Locate the cell with the specified text and output its [x, y] center coordinate. 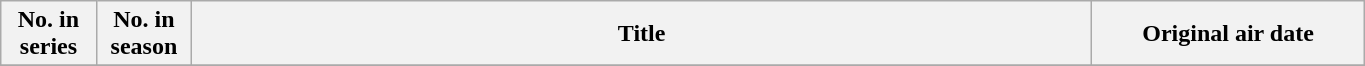
No. inseries [48, 34]
Original air date [1228, 34]
Title [642, 34]
No. inseason [144, 34]
